For the text-containing cell, return its midpoint in (X, Y) coordinate format. 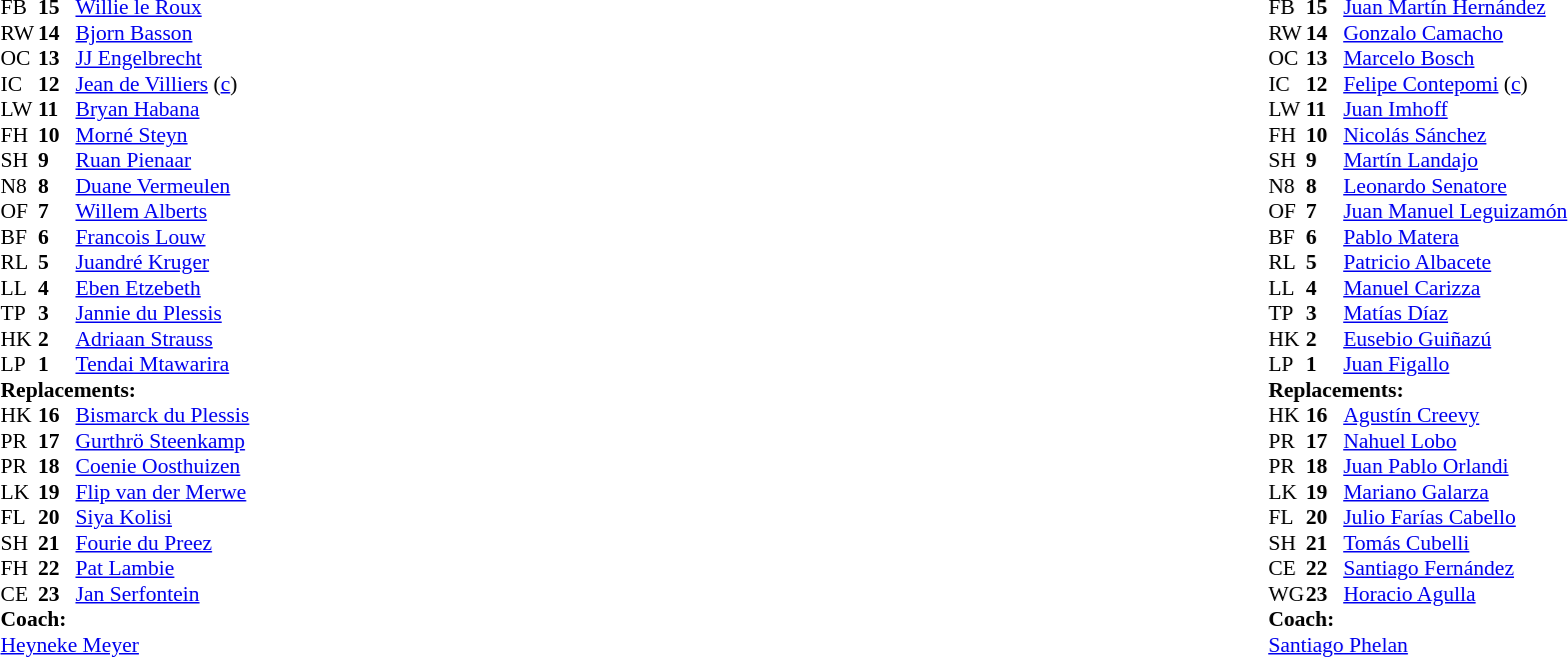
Patricio Albacete (1455, 263)
Bismarck du Plessis (163, 415)
Ruan Pienaar (163, 161)
Martín Landajo (1455, 161)
Juan Manuel Leguizamón (1455, 211)
Santiago Fernández (1455, 569)
Willem Alberts (163, 211)
Juandré Kruger (163, 263)
Julio Farías Cabello (1455, 517)
Flip van der Merwe (163, 492)
Marcelo Bosch (1455, 59)
Leonardo Senatore (1455, 186)
Eusebio Guiñazú (1455, 339)
Bjorn Basson (163, 33)
Duane Vermeulen (163, 186)
Pat Lambie (163, 569)
Juan Imhoff (1455, 109)
Pablo Matera (1455, 237)
Siya Kolisi (163, 517)
Francois Louw (163, 237)
Coenie Oosthuizen (163, 467)
Jean de Villiers (c) (163, 84)
Fourie du Preez (163, 543)
Adriaan Strauss (163, 339)
Manuel Carizza (1455, 288)
Nicolás Sánchez (1455, 135)
Tendai Mtawarira (163, 365)
Gonzalo Camacho (1455, 33)
Morné Steyn (163, 135)
Bryan Habana (163, 109)
Horacio Agulla (1455, 594)
Mariano Galarza (1455, 492)
Matías Díaz (1455, 313)
Jan Serfontein (163, 594)
Juan Figallo (1455, 365)
Juan Pablo Orlandi (1455, 467)
Nahuel Lobo (1455, 441)
JJ Engelbrecht (163, 59)
Agustín Creevy (1455, 415)
WG (1287, 594)
Tomás Cubelli (1455, 543)
Gurthrö Steenkamp (163, 441)
Eben Etzebeth (163, 288)
Jannie du Plessis (163, 313)
Felipe Contepomi (c) (1455, 84)
